Extract the [x, y] coordinate from the center of the cell holding the provided text.  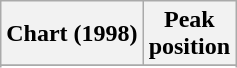
Chart (1998) [72, 34]
Peakposition [189, 34]
